Capture the cell that displays the provided text and extract its [X, Y] central coordinate. 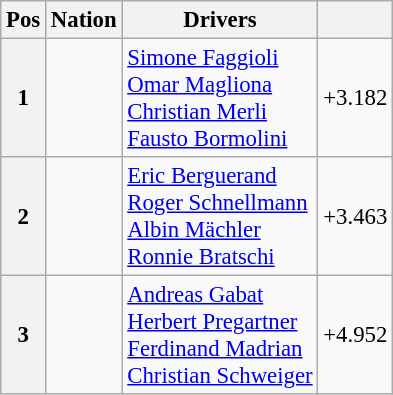
Eric BerguerandRoger SchnellmannAlbin MächlerRonnie Bratschi [220, 216]
Nation [84, 20]
+3.182 [356, 98]
Andreas GabatHerbert PregartnerFerdinand MadrianChristian Schweiger [220, 336]
Simone FaggioliOmar MaglionaChristian MerliFausto Bormolini [220, 98]
Drivers [220, 20]
Pos [24, 20]
2 [24, 216]
+4.952 [356, 336]
+3.463 [356, 216]
3 [24, 336]
1 [24, 98]
